Identify which cell holds the provided text, then report its (X, Y) central coordinate. 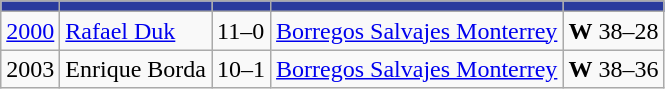
Rafael Duk (136, 31)
Enrique Borda (136, 69)
11–0 (242, 31)
2000 (30, 31)
2003 (30, 69)
10–1 (242, 69)
W 38–28 (614, 31)
W 38–36 (614, 69)
